Find where the given text appears and provide that cell's center as [X, Y] coordinate. 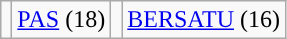
BERSATU (16) [204, 20]
PAS (18) [62, 20]
